For the text-containing cell, return its midpoint in [X, Y] coordinate format. 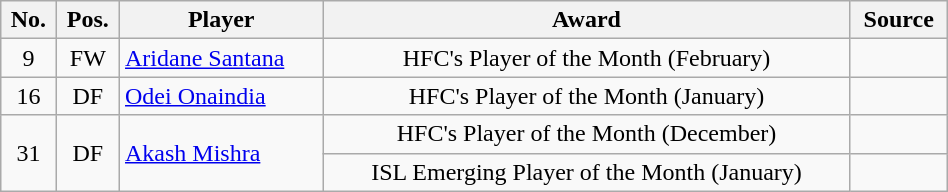
9 [28, 58]
Odei Onaindia [222, 96]
Player [222, 20]
Pos. [88, 20]
31 [28, 153]
Award [586, 20]
HFC's Player of the Month (January) [586, 96]
Akash Mishra [222, 153]
Source [898, 20]
FW [88, 58]
HFC's Player of the Month (December) [586, 134]
16 [28, 96]
ISL Emerging Player of the Month (January) [586, 172]
HFC's Player of the Month (February) [586, 58]
No. [28, 20]
Aridane Santana [222, 58]
